Provide the [X, Y] coordinate of the cell's center where the given text is located.  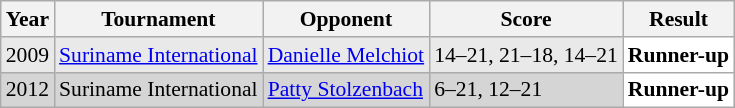
14–21, 21–18, 14–21 [526, 55]
Patty Stolzenbach [346, 90]
Score [526, 19]
Danielle Melchiot [346, 55]
Tournament [158, 19]
Result [678, 19]
2012 [28, 90]
Opponent [346, 19]
2009 [28, 55]
6–21, 12–21 [526, 90]
Year [28, 19]
